Detect which cell encompasses the target text, then output its [x, y] center coordinate. 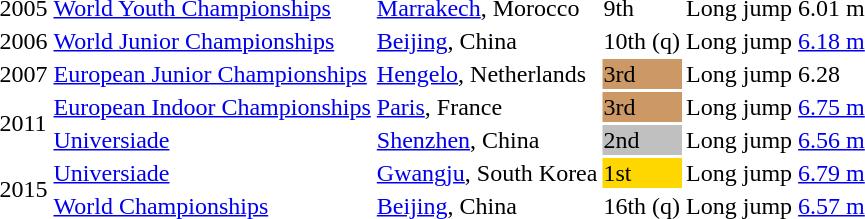
Shenzhen, China [487, 140]
Hengelo, Netherlands [487, 74]
2nd [642, 140]
European Junior Championships [212, 74]
Beijing, China [487, 41]
European Indoor Championships [212, 107]
1st [642, 173]
Paris, France [487, 107]
Gwangju, South Korea [487, 173]
10th (q) [642, 41]
World Junior Championships [212, 41]
